Capture the cell that displays the provided text and extract its (X, Y) central coordinate. 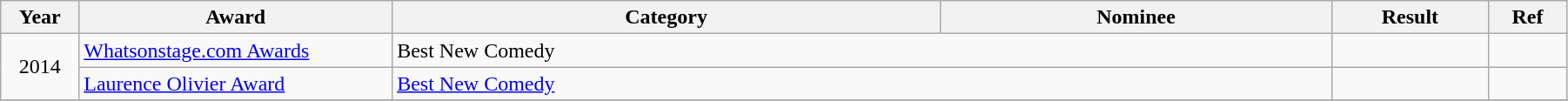
Nominee (1136, 17)
2014 (40, 67)
Ref (1527, 17)
Award (236, 17)
Year (40, 17)
Category (667, 17)
Result (1410, 17)
Laurence Olivier Award (236, 84)
Whatsonstage.com Awards (236, 50)
